Locate the cell with the specified text and output its (x, y) center coordinate. 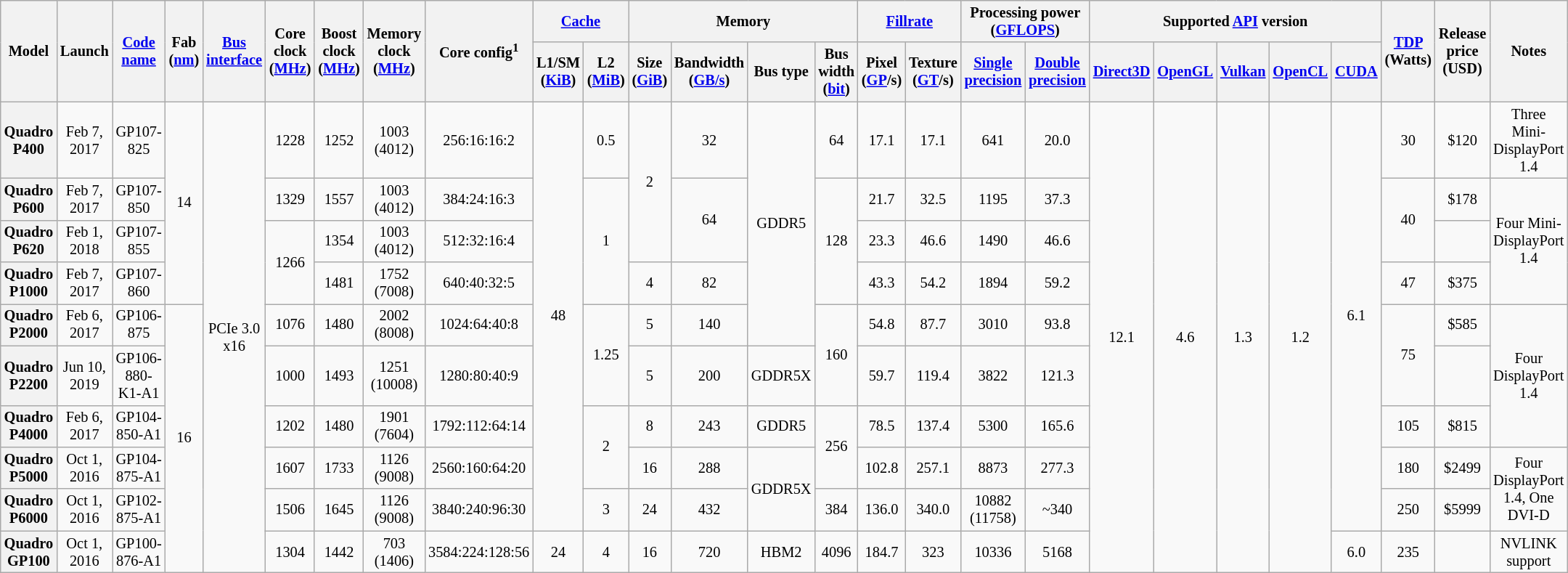
Quadro P400 (29, 140)
40 (1408, 219)
1354 (338, 241)
3010 (993, 325)
$178 (1462, 199)
Quadro P620 (29, 241)
180 (1408, 468)
1228 (290, 140)
87.7 (933, 325)
Notes (1529, 51)
$815 (1462, 426)
250 (1408, 510)
Boost clock(MHz) (338, 51)
43.3 (881, 283)
Bus type (781, 72)
128 (836, 241)
1202 (290, 426)
1506 (290, 510)
GP104-850-A1 (139, 426)
30 (1408, 140)
Bus interface (234, 51)
340.0 (933, 510)
384 (836, 510)
257.1 (933, 468)
Memory clock(MHz) (394, 51)
37.3 (1057, 199)
243 (709, 426)
L1/SM (KiB) (558, 72)
Fillrate (910, 21)
Feb 1, 2018 (84, 241)
1280:80:40:9 (479, 375)
1000 (290, 375)
8 (650, 426)
1607 (290, 468)
137.4 (933, 426)
21.7 (881, 199)
1252 (338, 140)
~340 (1057, 510)
384:24:16:3 (479, 199)
720 (709, 552)
3822 (993, 375)
3840:240:96:30 (479, 510)
1557 (338, 199)
288 (709, 468)
Processing power (GFLOPS) (1025, 21)
93.8 (1057, 325)
1645 (338, 510)
Direct3D (1122, 72)
Quadro P1000 (29, 283)
82 (709, 283)
Cache (581, 21)
TDP (Watts) (1408, 51)
23.3 (881, 241)
OpenGL (1185, 72)
Three Mini-DisplayPort 1.4 (1529, 140)
256 (836, 447)
Quadro P5000 (29, 468)
GP107-850 (139, 199)
121.3 (1057, 375)
105 (1408, 426)
47 (1408, 283)
Quadro P4000 (29, 426)
59.2 (1057, 283)
1266 (290, 261)
OpenCL (1300, 72)
Code name (139, 51)
165.6 (1057, 426)
Four Mini-DisplayPort 1.4 (1529, 241)
Jun 10, 2019 (84, 375)
432 (709, 510)
1733 (338, 468)
Memory (743, 21)
Quadro GP100 (29, 552)
$375 (1462, 283)
1251(10008) (394, 375)
Bandwidth(GB/s) (709, 72)
102.8 (881, 468)
1442 (338, 552)
235 (1408, 552)
$120 (1462, 140)
GP100-876-A1 (139, 552)
1752(7008) (394, 283)
Quadro P6000 (29, 510)
HBM2 (781, 552)
Release price (USD) (1462, 51)
14 (184, 203)
1195 (993, 199)
140 (709, 325)
1.3 (1243, 337)
8873 (993, 468)
323 (933, 552)
Size(GiB) (650, 72)
4096 (836, 552)
6.1 (1356, 317)
1901(7604) (394, 426)
32 (709, 140)
640:40:32:5 (479, 283)
Four DisplayPort 1.4 (1529, 375)
2002(8008) (394, 325)
2560:160:64:20 (479, 468)
Launch (84, 51)
GP106-880-K1-A1 (139, 375)
CUDA (1356, 72)
Single precision (993, 72)
Quadro P2200 (29, 375)
32.5 (933, 199)
75 (1408, 354)
641 (993, 140)
Fab(nm) (184, 51)
GP106-875 (139, 325)
1329 (290, 199)
L2(MiB) (606, 72)
512:32:16:4 (479, 241)
1024:64:40:8 (479, 325)
184.7 (881, 552)
12.1 (1122, 337)
NVLINK support (1529, 552)
$2499 (1462, 468)
119.4 (933, 375)
160 (836, 354)
1493 (338, 375)
54.2 (933, 283)
10336 (993, 552)
1.25 (606, 354)
59.7 (881, 375)
Model (29, 51)
136.0 (881, 510)
256:16:16:2 (479, 140)
54.8 (881, 325)
$585 (1462, 325)
Quadro P600 (29, 199)
Bus width(bit) (836, 72)
Core config1 (479, 51)
Supported API version (1236, 21)
GP104-875-A1 (139, 468)
Quadro P2000 (29, 325)
5300 (993, 426)
1.2 (1300, 337)
1490 (993, 241)
20.0 (1057, 140)
0.5 (606, 140)
Vulkan (1243, 72)
$5999 (1462, 510)
277.3 (1057, 468)
Double precision (1057, 72)
3584:224:128:56 (479, 552)
GP102-875-A1 (139, 510)
1481 (338, 283)
10882 (11758) (993, 510)
GP107-855 (139, 241)
1 (606, 241)
703 (1406) (394, 552)
1792:112:64:14 (479, 426)
Texture(GT/s) (933, 72)
1304 (290, 552)
78.5 (881, 426)
Four DisplayPort 1.4, One DVI-D (1529, 488)
6.0 (1356, 552)
1894 (993, 283)
PCIe 3.0 x16 (234, 337)
1076 (290, 325)
3 (606, 510)
GP107-825 (139, 140)
48 (558, 317)
5168 (1057, 552)
Pixel(GP/s) (881, 72)
200 (709, 375)
GP107-860 (139, 283)
Core clock(MHz) (290, 51)
4.6 (1185, 337)
